Identify which cell holds the provided text, then report its (X, Y) central coordinate. 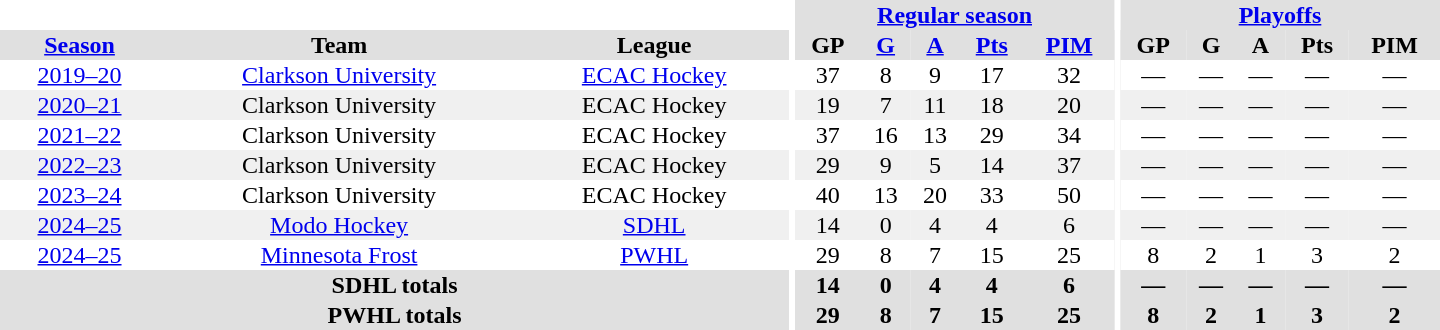
Team (339, 45)
2021–22 (80, 135)
33 (992, 195)
40 (828, 195)
2019–20 (80, 75)
11 (934, 105)
Regular season (955, 15)
2023–24 (80, 195)
Minnesota Frost (339, 255)
50 (1070, 195)
16 (886, 135)
5 (934, 165)
18 (992, 105)
League (654, 45)
SDHL (654, 225)
2022–23 (80, 165)
17 (992, 75)
Playoffs (1280, 15)
PWHL totals (394, 315)
SDHL totals (394, 285)
34 (1070, 135)
PWHL (654, 255)
19 (828, 105)
32 (1070, 75)
Season (80, 45)
2020–21 (80, 105)
Modo Hockey (339, 225)
